From the cell containing the given text, extract its center point as [X, Y] coordinate. 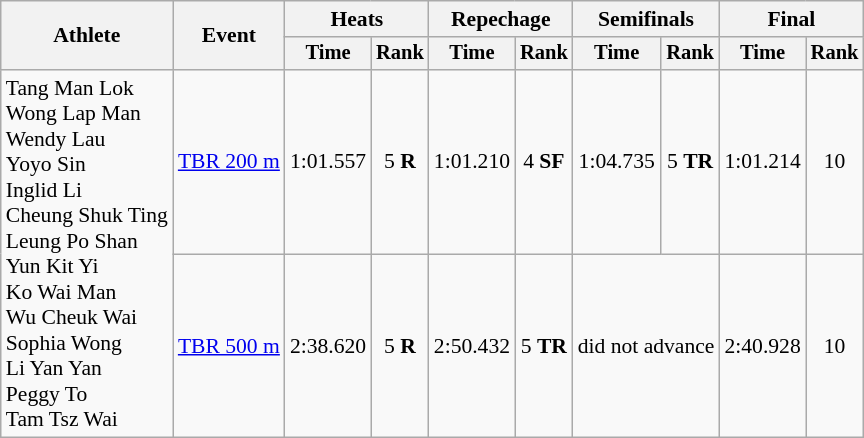
2:50.432 [472, 346]
1:01.214 [762, 162]
Semifinals [646, 19]
Repechage [501, 19]
did not advance [646, 346]
Final [791, 19]
1:04.735 [617, 162]
4 SF [544, 162]
TBR 500 m [229, 346]
1:01.210 [472, 162]
Event [229, 36]
Heats [357, 19]
Athlete [87, 36]
1:01.557 [328, 162]
2:40.928 [762, 346]
2:38.620 [328, 346]
TBR 200 m [229, 162]
